Scan for the cell matching the given text and deliver its [X, Y] coordinate at center. 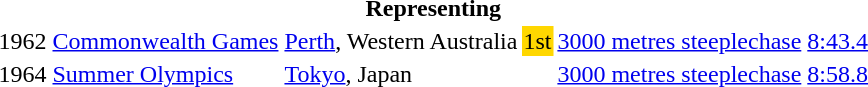
1st [538, 41]
3000 metres steeplechase [680, 41]
Perth, Western Australia [401, 41]
Commonwealth Games [166, 41]
